Search for the cell housing the specified text and yield its [x, y] center coordinate. 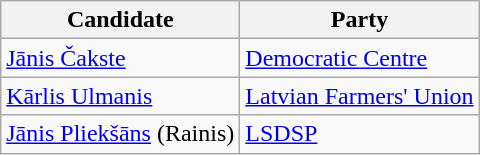
Candidate [120, 20]
Party [360, 20]
LSDSP [360, 134]
Jānis Čakste [120, 58]
Latvian Farmers' Union [360, 96]
Kārlis Ulmanis [120, 96]
Jānis Pliekšāns (Rainis) [120, 134]
Democratic Centre [360, 58]
